Detect which cell encompasses the target text, then output its (x, y) center coordinate. 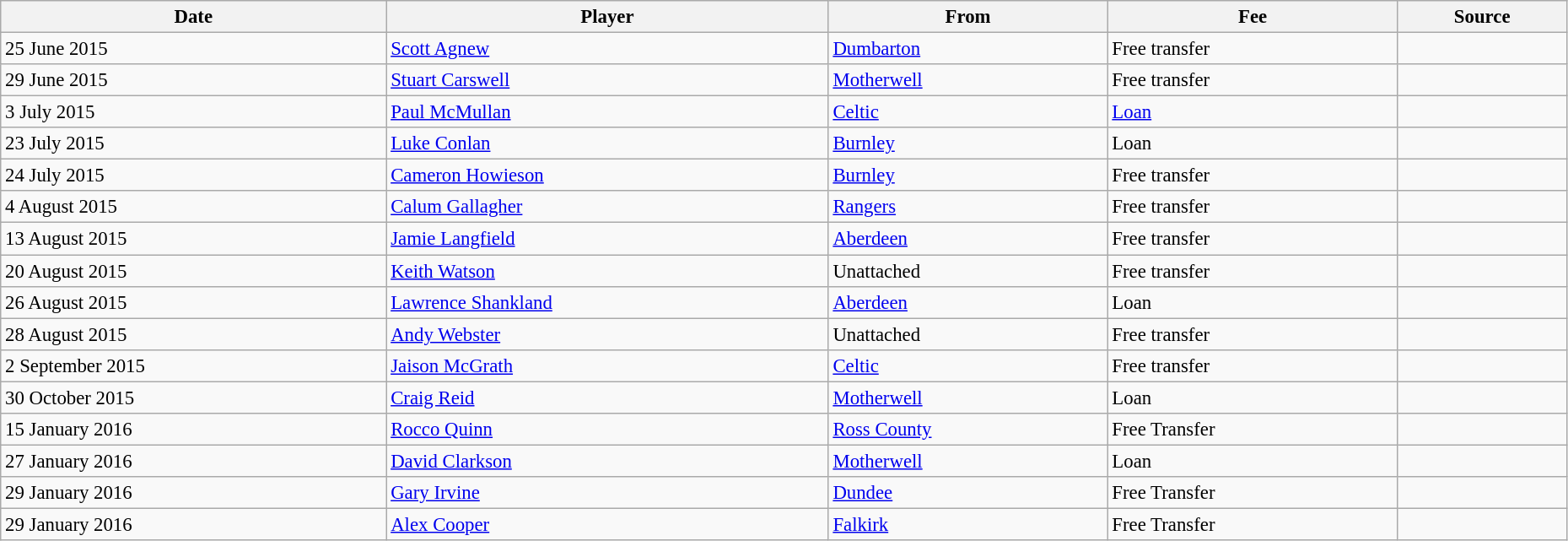
3 July 2015 (194, 112)
30 October 2015 (194, 398)
13 August 2015 (194, 239)
Ross County (968, 430)
Dundee (968, 493)
Jamie Langfield (607, 239)
Source (1482, 17)
Paul McMullan (607, 112)
Keith Watson (607, 271)
Stuart Carswell (607, 80)
Luke Conlan (607, 143)
15 January 2016 (194, 430)
Fee (1253, 17)
23 July 2015 (194, 143)
2 September 2015 (194, 365)
Alex Cooper (607, 524)
Rangers (968, 207)
Dumbarton (968, 49)
Jaison McGrath (607, 365)
Falkirk (968, 524)
4 August 2015 (194, 207)
Scott Agnew (607, 49)
Craig Reid (607, 398)
From (968, 17)
Cameron Howieson (607, 176)
Gary Irvine (607, 493)
Date (194, 17)
David Clarkson (607, 461)
27 January 2016 (194, 461)
Lawrence Shankland (607, 302)
Player (607, 17)
25 June 2015 (194, 49)
Andy Webster (607, 334)
28 August 2015 (194, 334)
24 July 2015 (194, 176)
26 August 2015 (194, 302)
Calum Gallagher (607, 207)
29 June 2015 (194, 80)
20 August 2015 (194, 271)
Rocco Quinn (607, 430)
